Scan for the cell matching the given text and deliver its (x, y) coordinate at center. 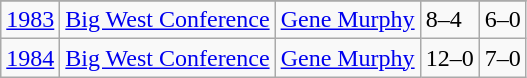
8–4 (450, 20)
12–0 (450, 58)
7–0 (502, 58)
6–0 (502, 20)
1983 (30, 20)
1984 (30, 58)
